Pinpoint the cell where the given text exists, returning its (x, y) midpoint coordinate. 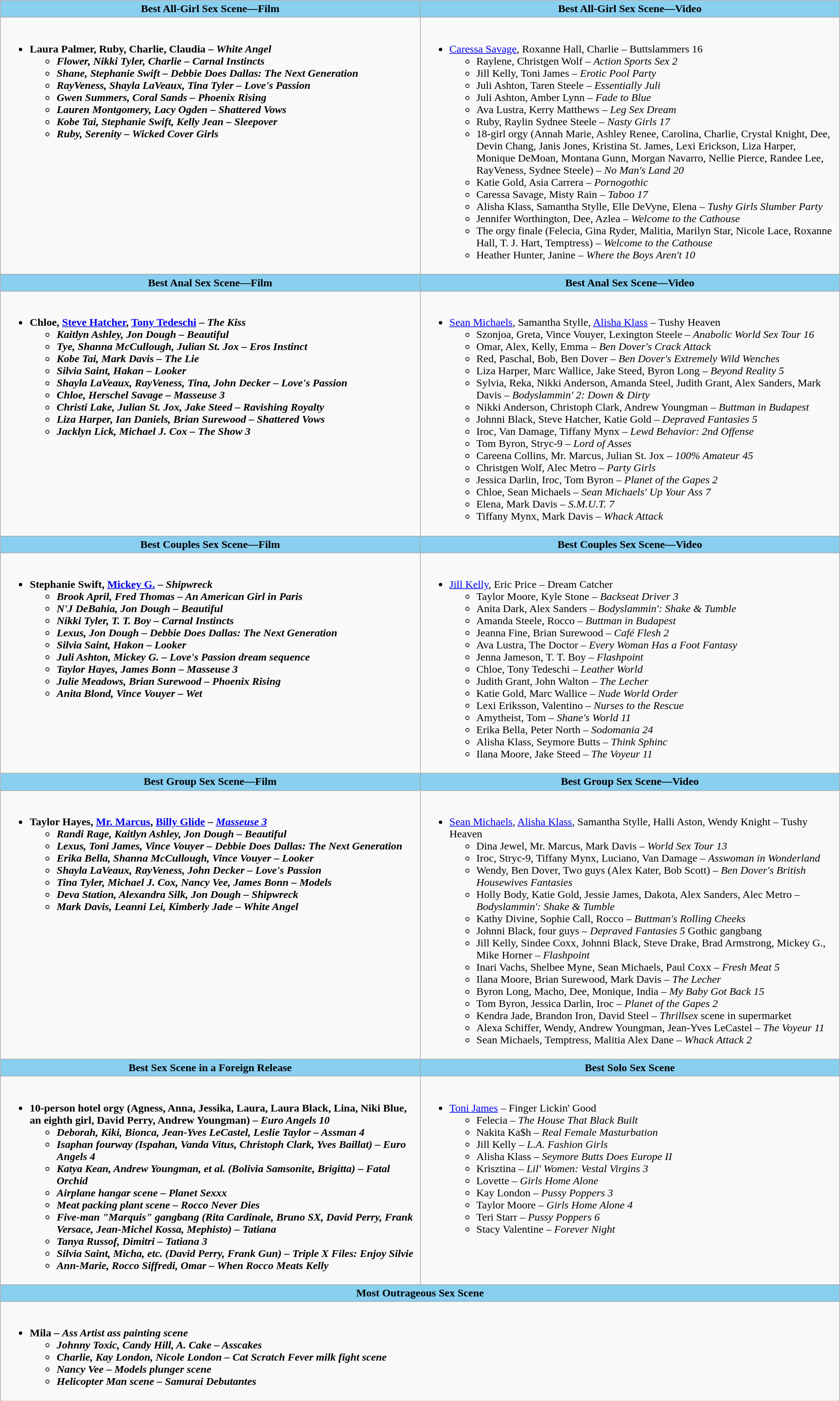
Best Anal Sex Scene—Video (630, 283)
Best Group Sex Scene—Film (210, 782)
Most Outrageous Sex Scene (420, 1293)
Best All-Girl Sex Scene—Video (630, 9)
Best Couples Sex Scene—Video (630, 544)
Best Couples Sex Scene—Film (210, 544)
Best Group Sex Scene—Video (630, 782)
Best Solo Sex Scene (630, 1068)
Best Sex Scene in a Foreign Release (210, 1068)
Best All-Girl Sex Scene—Film (210, 9)
Best Anal Sex Scene—Film (210, 283)
